Detect which cell encompasses the target text, then output its (x, y) center coordinate. 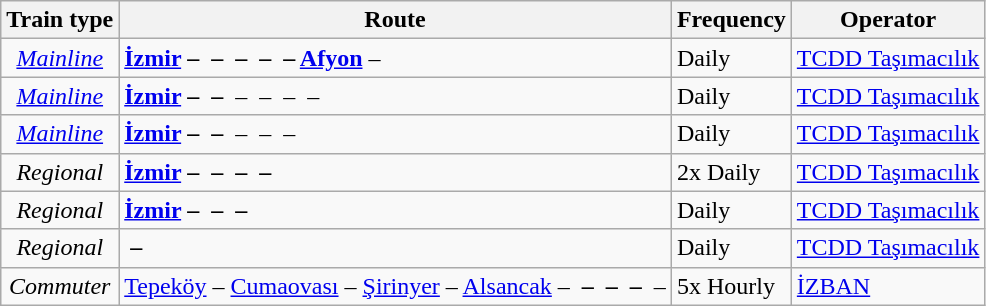
Operator (888, 20)
Frequency (731, 20)
Tepeköy – Cumaovası – Şirinyer – Alsancak – – – – – (396, 286)
Train type (60, 20)
– (396, 248)
Commuter (60, 286)
İZBAN (888, 286)
İzmir – – – (396, 210)
5x Hourly (731, 286)
İzmir – – – – – (396, 134)
İzmir – – – – – Afyon – (396, 58)
İzmir – – – – – – (396, 96)
2x Daily (731, 172)
Route (396, 20)
İzmir – – – – (396, 172)
